From the cell containing the given text, extract its center point as [x, y] coordinate. 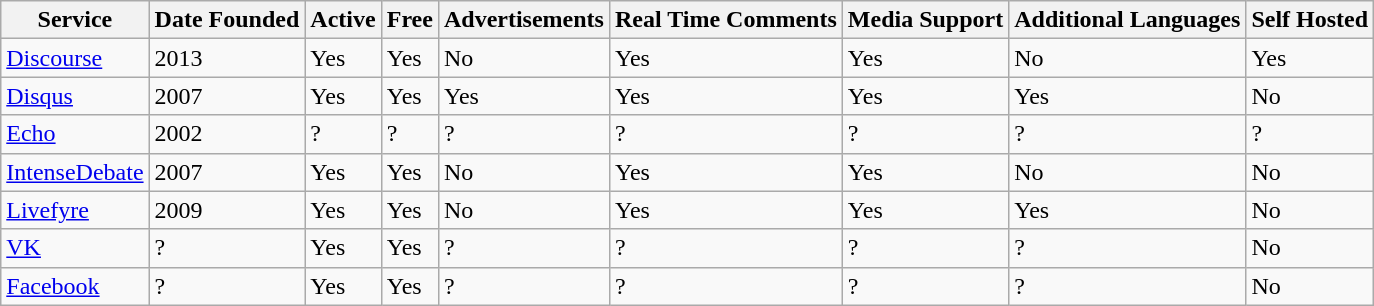
Echo [75, 134]
IntenseDebate [75, 172]
2009 [227, 210]
Disqus [75, 96]
Date Founded [227, 20]
Advertisements [524, 20]
Media Support [925, 20]
Free [410, 20]
Service [75, 20]
Discourse [75, 58]
Real Time Comments [726, 20]
Additional Languages [1128, 20]
VK [75, 248]
Facebook [75, 286]
2002 [227, 134]
2013 [227, 58]
Active [343, 20]
Livefyre [75, 210]
Self Hosted [1310, 20]
